Determine the (X, Y) coordinate at the center of the cell enclosing the given text.  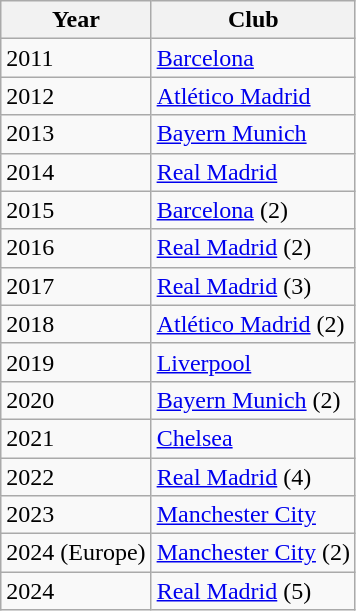
2020 (76, 400)
2012 (76, 96)
Barcelona (2) (253, 210)
2021 (76, 438)
Barcelona (253, 58)
Manchester City (2) (253, 553)
2017 (76, 286)
2024 (76, 591)
2011 (76, 58)
2024 (Europe) (76, 553)
Atlético Madrid (253, 96)
Real Madrid (253, 172)
2023 (76, 515)
Real Madrid (2) (253, 248)
2019 (76, 362)
2015 (76, 210)
Club (253, 20)
Real Madrid (4) (253, 477)
Liverpool (253, 362)
Year (76, 20)
2014 (76, 172)
2018 (76, 324)
Bayern Munich (253, 134)
Chelsea (253, 438)
2016 (76, 248)
Real Madrid (5) (253, 591)
2013 (76, 134)
Bayern Munich (2) (253, 400)
2022 (76, 477)
Manchester City (253, 515)
Atlético Madrid (2) (253, 324)
Real Madrid (3) (253, 286)
